Locate the cell with the specified text and output its (x, y) center coordinate. 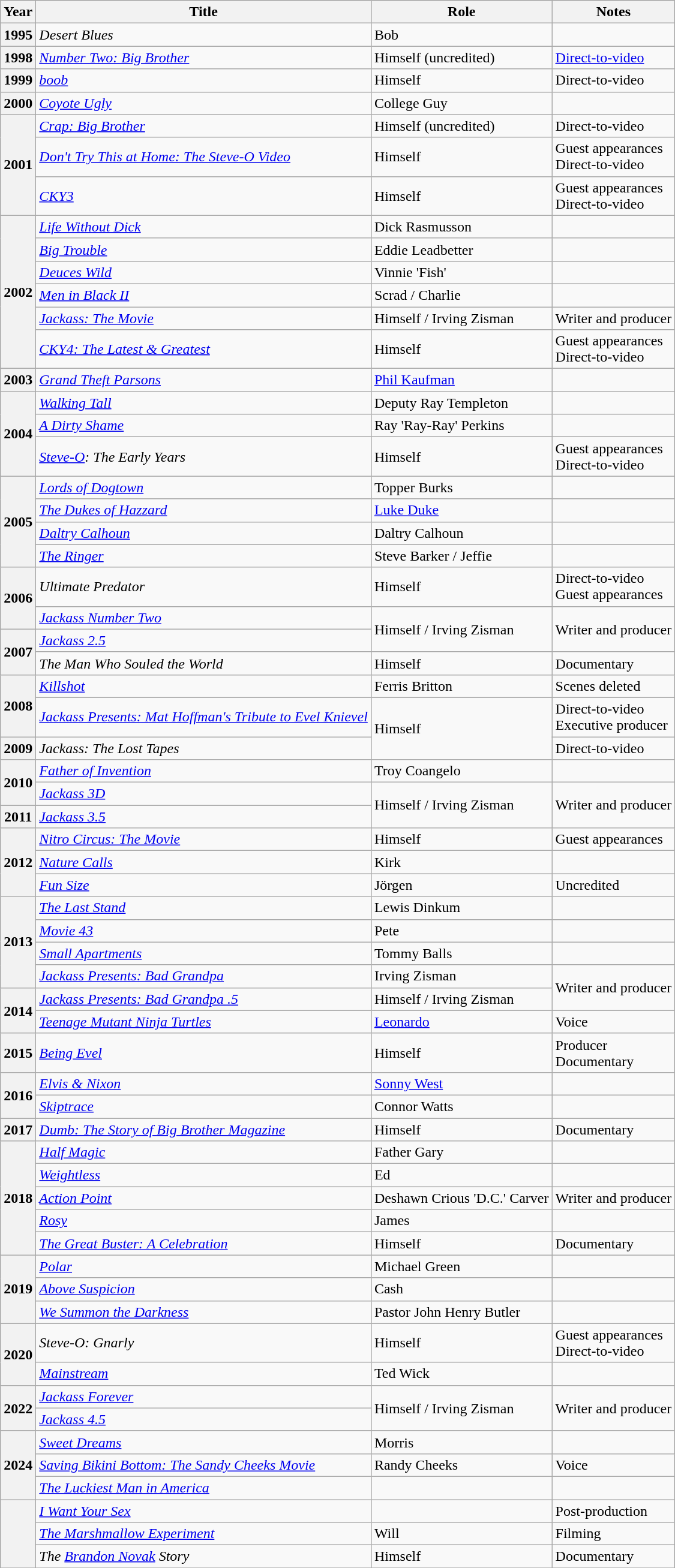
Dumb: The Story of Big Brother Magazine (204, 1129)
Jackass 2.5 (204, 640)
Direct-to-videoExecutive producer (613, 717)
2003 (18, 380)
Lords of Dogtown (204, 487)
Uncredited (613, 885)
ProducerDocumentary (613, 1053)
2014 (18, 1010)
Vinnie 'Fish' (461, 272)
2016 (18, 1095)
2008 (18, 705)
Action Point (204, 1198)
Ultimate Predator (204, 586)
The Last Stand (204, 908)
CKY4: The Latest & Greatest (204, 349)
Walking Tall (204, 403)
Sonny West (461, 1084)
1999 (18, 80)
1995 (18, 35)
Number Two: Big Brother (204, 58)
Steve-O: Gnarly (204, 1343)
Father of Invention (204, 771)
Leonardo (461, 1022)
2015 (18, 1053)
Fun Size (204, 885)
The Man Who Souled the World (204, 663)
2019 (18, 1289)
2018 (18, 1198)
Sweet Dreams (204, 1442)
Half Magic (204, 1152)
2000 (18, 103)
Lewis Dinkum (461, 908)
2007 (18, 652)
2012 (18, 862)
Year (18, 12)
Luke Duke (461, 510)
I Want Your Sex (204, 1510)
Above Suspicion (204, 1289)
Will (461, 1534)
Father Gary (461, 1152)
Being Evel (204, 1053)
2022 (18, 1408)
Deputy Ray Templeton (461, 403)
Coyote Ugly (204, 103)
Jackass 4.5 (204, 1419)
Morris (461, 1442)
Phil Kaufman (461, 380)
Jörgen (461, 885)
2024 (18, 1465)
Michael Green (461, 1266)
Jackass Forever (204, 1397)
Saving Bikini Bottom: The Sandy Cheeks Movie (204, 1465)
Notes (613, 12)
The Luckiest Man in America (204, 1488)
Steve Barker / Jeffie (461, 556)
A Dirty Shame (204, 426)
Scrad / Charlie (461, 295)
Ferris Britton (461, 686)
Eddie Leadbetter (461, 249)
2004 (18, 434)
Small Apartments (204, 953)
boob (204, 80)
Crap: Big Brother (204, 126)
2011 (18, 817)
The Ringer (204, 556)
Pete (461, 931)
Weightless (204, 1175)
2013 (18, 942)
Tommy Balls (461, 953)
Jackass 3D (204, 794)
2009 (18, 748)
Grand Theft Parsons (204, 380)
2002 (18, 291)
Dick Rasmusson (461, 227)
2020 (18, 1354)
1998 (18, 58)
Troy Coangelo (461, 771)
Steve-O: The Early Years (204, 457)
Mainstream (204, 1374)
James (461, 1221)
Filming (613, 1534)
Role (461, 12)
Polar (204, 1266)
Jackass 3.5 (204, 817)
Ted Wick (461, 1374)
Jackass Number Two (204, 618)
Desert Blues (204, 35)
Deuces Wild (204, 272)
Randy Cheeks (461, 1465)
Connor Watts (461, 1106)
Guest appearances (613, 839)
The Brandon Novak Story (204, 1557)
Ray 'Ray-Ray' Perkins (461, 426)
Scenes deleted (613, 686)
Don't Try This at Home: The Steve-O Video (204, 157)
2017 (18, 1129)
Ed (461, 1175)
The Dukes of Hazzard (204, 510)
The Great Buster: A Celebration (204, 1244)
Cash (461, 1289)
Jackass Presents: Bad Grandpa .5 (204, 999)
Title (204, 12)
College Guy (461, 103)
Men in Black II (204, 295)
2010 (18, 783)
Big Trouble (204, 249)
Direct-to-videoGuest appearances (613, 586)
Jackass: The Movie (204, 318)
Skiptrace (204, 1106)
Movie 43 (204, 931)
Kirk (461, 862)
Nature Calls (204, 862)
CKY3 (204, 195)
2005 (18, 522)
Teenage Mutant Ninja Turtles (204, 1022)
We Summon the Darkness (204, 1312)
Post-production (613, 1510)
Jackass Presents: Bad Grandpa (204, 976)
2006 (18, 598)
2001 (18, 165)
Deshawn Crious 'D.C.' Carver (461, 1198)
The Marshmallow Experiment (204, 1534)
Nitro Circus: The Movie (204, 839)
Bob (461, 35)
Pastor John Henry Butler (461, 1312)
Life Without Dick (204, 227)
Topper Burks (461, 487)
Irving Zisman (461, 976)
Jackass: The Lost Tapes (204, 748)
Jackass Presents: Mat Hoffman's Tribute to Evel Knievel (204, 717)
Rosy (204, 1221)
Elvis & Nixon (204, 1084)
Killshot (204, 686)
